Detect which cell encompasses the target text, then output its [x, y] center coordinate. 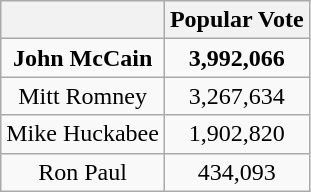
3,992,066 [236, 58]
Popular Vote [236, 20]
3,267,634 [236, 96]
Mike Huckabee [83, 134]
1,902,820 [236, 134]
Mitt Romney [83, 96]
John McCain [83, 58]
Ron Paul [83, 172]
434,093 [236, 172]
